Output the [x, y] coordinate of the center of the cell containing the given text.  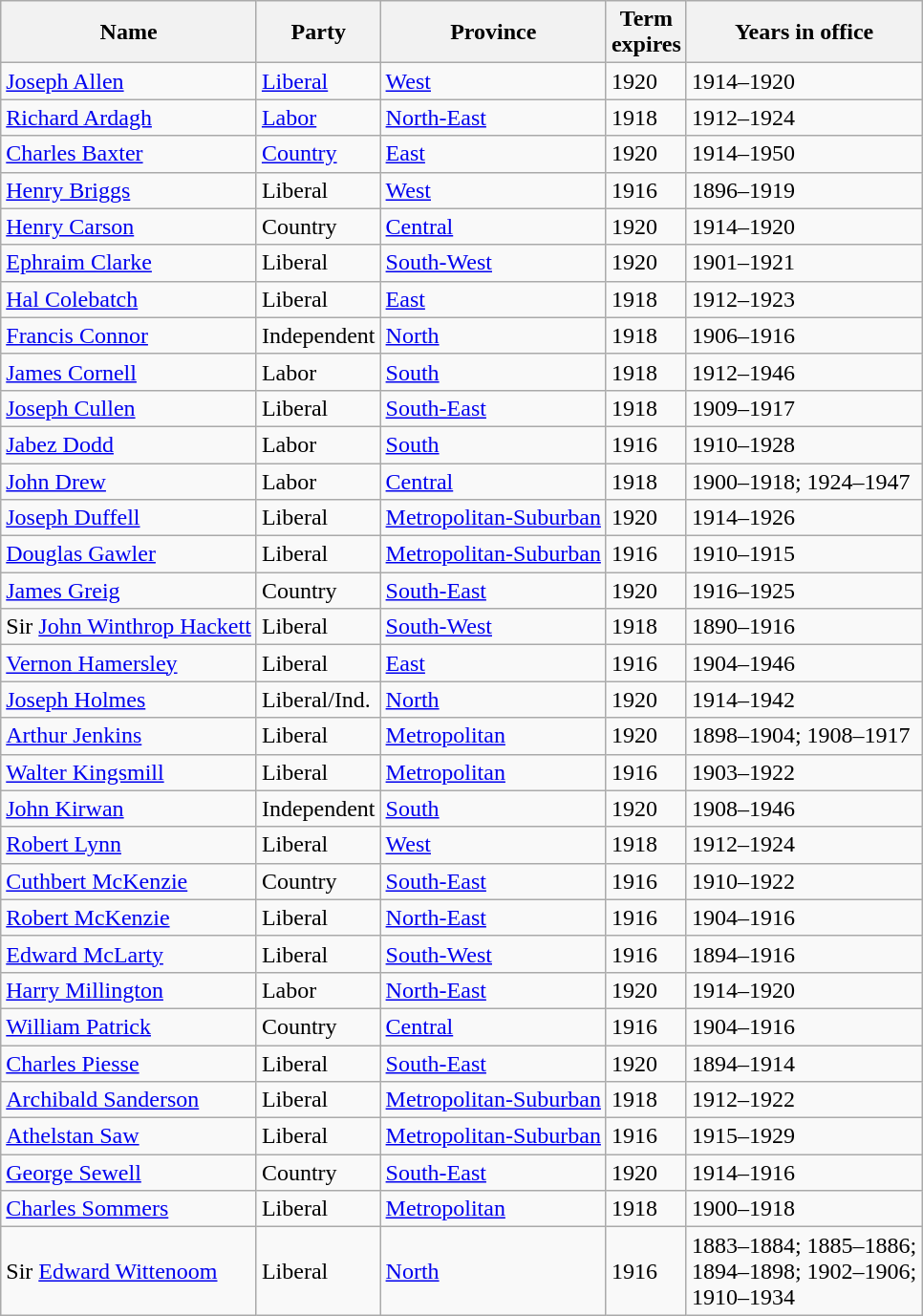
Years in office [804, 32]
William Patrick [129, 1026]
Richard Ardagh [129, 118]
Douglas Gawler [129, 554]
Walter Kingsmill [129, 772]
Charles Baxter [129, 154]
Cuthbert McKenzie [129, 881]
1894–1914 [804, 1064]
1903–1922 [804, 772]
Archibald Sanderson [129, 1100]
Province [493, 32]
1896–1919 [804, 190]
Name [129, 32]
James Cornell [129, 372]
John Kirwan [129, 809]
1883–1884; 1885–1886;1894–1898; 1902–1906;1910–1934 [804, 1271]
Robert Lynn [129, 845]
1910–1915 [804, 554]
Joseph Holmes [129, 700]
Liberal/Ind. [318, 700]
1910–1922 [804, 881]
1908–1946 [804, 809]
1909–1917 [804, 408]
1916–1925 [804, 591]
1904–1946 [804, 663]
Ephraim Clarke [129, 263]
Joseph Cullen [129, 408]
George Sewell [129, 1173]
1915–1929 [804, 1136]
Sir Edward Wittenoom [129, 1271]
1912–1946 [804, 372]
Charles Piesse [129, 1064]
Joseph Allen [129, 81]
1906–1916 [804, 335]
1914–1950 [804, 154]
Athelstan Saw [129, 1136]
James Greig [129, 591]
Henry Briggs [129, 190]
1890–1916 [804, 627]
1894–1916 [804, 954]
Francis Connor [129, 335]
Charles Sommers [129, 1209]
Hal Colebatch [129, 299]
Robert McKenzie [129, 917]
1914–1942 [804, 700]
Edward McLarty [129, 954]
Arthur Jenkins [129, 736]
Henry Carson [129, 227]
1901–1921 [804, 263]
Joseph Duffell [129, 518]
Sir John Winthrop Hackett [129, 627]
Vernon Hamersley [129, 663]
1914–1916 [804, 1173]
1898–1904; 1908–1917 [804, 736]
1912–1923 [804, 299]
Termexpires [646, 32]
John Drew [129, 481]
1900–1918 [804, 1209]
Jabez Dodd [129, 444]
Party [318, 32]
1910–1928 [804, 444]
1912–1922 [804, 1100]
1914–1926 [804, 518]
Harry Millington [129, 990]
1900–1918; 1924–1947 [804, 481]
